Find where the given text appears and provide that cell's center as [x, y] coordinate. 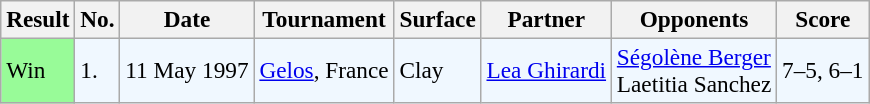
Score [823, 19]
Clay [438, 70]
Ségolène Berger Laetitia Sanchez [694, 70]
Tournament [324, 19]
No. [98, 19]
Gelos, France [324, 70]
7–5, 6–1 [823, 70]
Lea Ghirardi [546, 70]
1. [98, 70]
Result [38, 19]
Surface [438, 19]
Win [38, 70]
11 May 1997 [187, 70]
Opponents [694, 19]
Date [187, 19]
Partner [546, 19]
